Determine the (X, Y) coordinate at the center of the cell enclosing the given text.  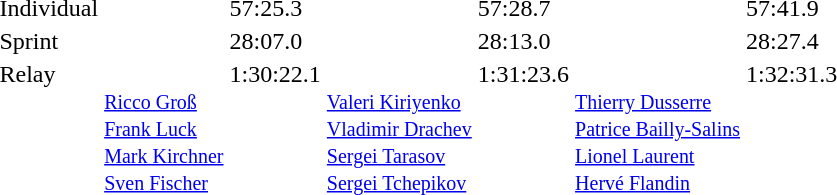
28:13.0 (523, 41)
28:07.0 (275, 41)
